Return (X, Y) of the center of cell containing provided text 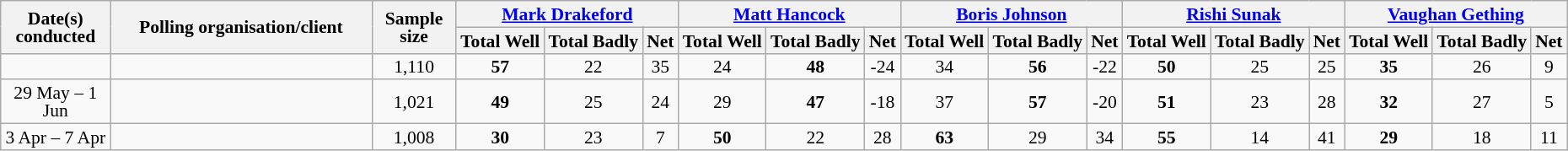
30 (500, 137)
29 May – 1 Jun (56, 102)
55 (1167, 137)
Boris Johnson (1012, 13)
-24 (883, 66)
Vaughan Gething (1456, 13)
63 (944, 137)
48 (816, 66)
37 (944, 102)
-18 (883, 102)
9 (1549, 66)
1,110 (414, 66)
Polling organisation/client (241, 27)
51 (1167, 102)
1,008 (414, 137)
-20 (1104, 102)
3 Apr – 7 Apr (56, 137)
Date(s)conducted (56, 27)
Mark Drakeford (567, 13)
1,021 (414, 102)
49 (500, 102)
27 (1482, 102)
47 (816, 102)
-22 (1104, 66)
Rishi Sunak (1234, 13)
18 (1482, 137)
41 (1327, 137)
Matt Hancock (789, 13)
5 (1549, 102)
56 (1037, 66)
26 (1482, 66)
11 (1549, 137)
Sample size (414, 27)
14 (1259, 137)
7 (661, 137)
32 (1388, 102)
